From the cell containing the given text, extract its center point as (x, y) coordinate. 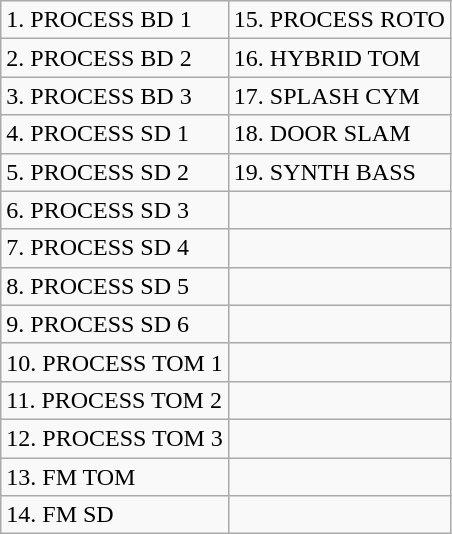
3. PROCESS BD 3 (115, 96)
15. PROCESS ROTO (339, 20)
16. HYBRID TOM (339, 58)
13. FM TOM (115, 477)
18. DOOR SLAM (339, 134)
9. PROCESS SD 6 (115, 324)
10. PROCESS TOM 1 (115, 362)
12. PROCESS TOM 3 (115, 438)
11. PROCESS TOM 2 (115, 400)
2. PROCESS BD 2 (115, 58)
19. SYNTH BASS (339, 172)
7. PROCESS SD 4 (115, 248)
4. PROCESS SD 1 (115, 134)
8. PROCESS SD 5 (115, 286)
1. PROCESS BD 1 (115, 20)
6. PROCESS SD 3 (115, 210)
17. SPLASH CYM (339, 96)
14. FM SD (115, 515)
5. PROCESS SD 2 (115, 172)
